Provide the [x, y] coordinate of the cell's center where the given text is located.  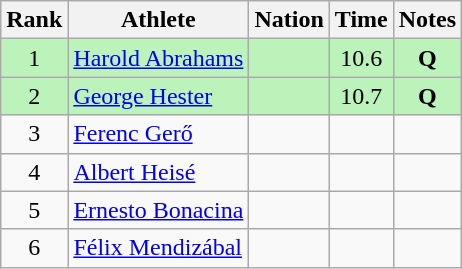
Albert Heisé [158, 172]
3 [34, 134]
Nation [289, 20]
Rank [34, 20]
5 [34, 210]
10.6 [361, 58]
Ferenc Gerő [158, 134]
George Hester [158, 96]
Félix Mendizábal [158, 248]
4 [34, 172]
6 [34, 248]
10.7 [361, 96]
Time [361, 20]
1 [34, 58]
Notes [427, 20]
Ernesto Bonacina [158, 210]
Athlete [158, 20]
Harold Abrahams [158, 58]
2 [34, 96]
